Find where the given text appears and provide that cell's center as [X, Y] coordinate. 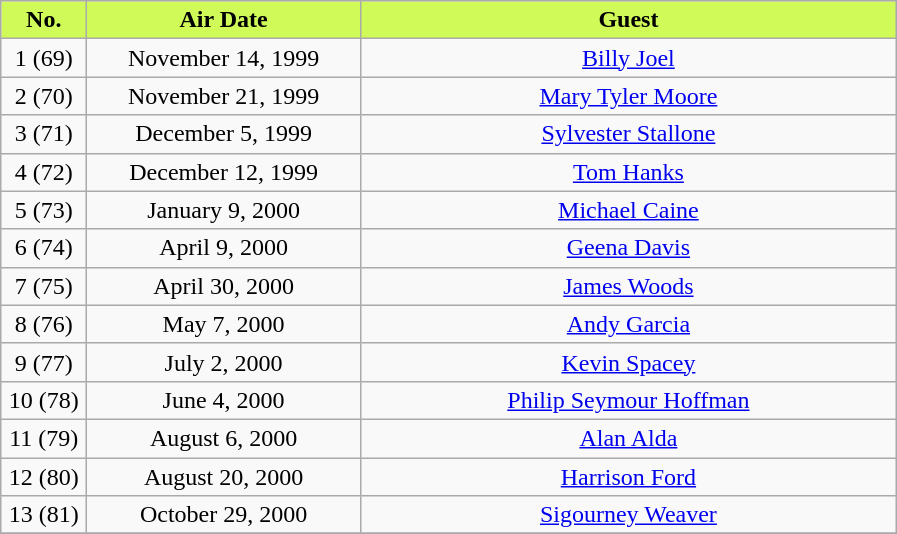
Guest [628, 20]
November 21, 1999 [224, 96]
August 6, 2000 [224, 438]
August 20, 2000 [224, 477]
No. [44, 20]
Air Date [224, 20]
2 (70) [44, 96]
Michael Caine [628, 210]
November 14, 1999 [224, 58]
6 (74) [44, 248]
Sigourney Weaver [628, 515]
11 (79) [44, 438]
Billy Joel [628, 58]
May 7, 2000 [224, 324]
12 (80) [44, 477]
James Woods [628, 286]
5 (73) [44, 210]
June 4, 2000 [224, 400]
July 2, 2000 [224, 362]
10 (78) [44, 400]
Alan Alda [628, 438]
April 30, 2000 [224, 286]
Mary Tyler Moore [628, 96]
December 12, 1999 [224, 172]
Philip Seymour Hoffman [628, 400]
Geena Davis [628, 248]
4 (72) [44, 172]
Harrison Ford [628, 477]
October 29, 2000 [224, 515]
13 (81) [44, 515]
Kevin Spacey [628, 362]
January 9, 2000 [224, 210]
Sylvester Stallone [628, 134]
3 (71) [44, 134]
9 (77) [44, 362]
April 9, 2000 [224, 248]
Andy Garcia [628, 324]
8 (76) [44, 324]
Tom Hanks [628, 172]
7 (75) [44, 286]
1 (69) [44, 58]
December 5, 1999 [224, 134]
